Search for the cell housing the specified text and yield its [x, y] center coordinate. 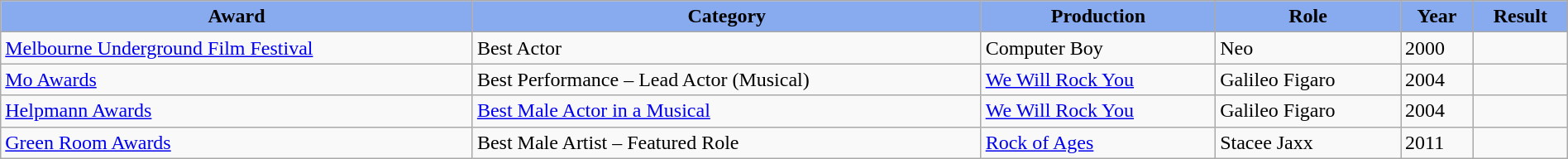
Melbourne Underground Film Festival [237, 48]
Mo Awards [237, 79]
2000 [1437, 48]
Green Room Awards [237, 142]
Best Actor [726, 48]
Helpmann Awards [237, 111]
Neo [1308, 48]
2011 [1437, 142]
Stacee Jaxx [1308, 142]
Best Male Artist – Featured Role [726, 142]
Result [1520, 17]
Computer Boy [1098, 48]
Category [726, 17]
Award [237, 17]
Best Male Actor in a Musical [726, 111]
Best Performance – Lead Actor (Musical) [726, 79]
Production [1098, 17]
Role [1308, 17]
Year [1437, 17]
Rock of Ages [1098, 142]
